Provide the [X, Y] coordinate of the cell's center where the given text is located.  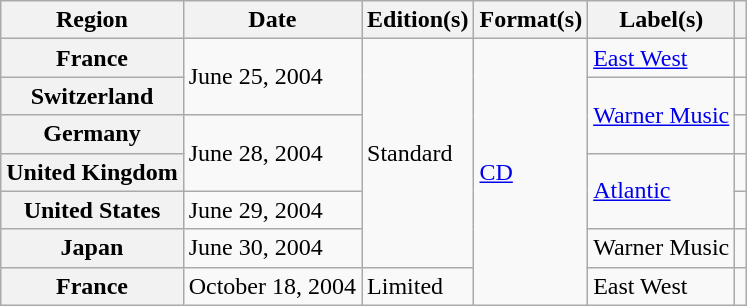
Label(s) [662, 20]
Region [92, 20]
Format(s) [531, 20]
United States [92, 210]
June 25, 2004 [272, 77]
October 18, 2004 [272, 286]
Standard [418, 153]
Limited [418, 286]
Edition(s) [418, 20]
Switzerland [92, 96]
Germany [92, 134]
Atlantic [662, 191]
June 28, 2004 [272, 153]
June 29, 2004 [272, 210]
CD [531, 172]
Date [272, 20]
United Kingdom [92, 172]
Japan [92, 248]
June 30, 2004 [272, 248]
